Output the (X, Y) coordinate of the center of the cell containing the given text.  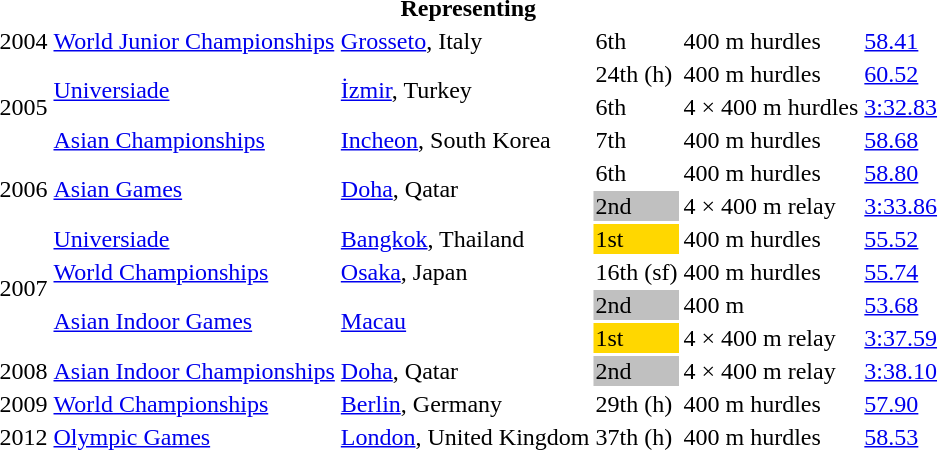
Grosseto, Italy (465, 41)
Asian Games (194, 190)
16th (sf) (636, 272)
7th (636, 140)
Incheon, South Korea (465, 140)
Bangkok, Thailand (465, 239)
Asian Indoor Games (194, 322)
Asian Indoor Championships (194, 371)
Osaka, Japan (465, 272)
World Junior Championships (194, 41)
4 × 400 m hurdles (771, 107)
Asian Championships (194, 140)
Berlin, Germany (465, 404)
400 m (771, 305)
29th (h) (636, 404)
24th (h) (636, 74)
Macau (465, 322)
İzmir, Turkey (465, 90)
